For the text-containing cell, return its midpoint in (x, y) coordinate format. 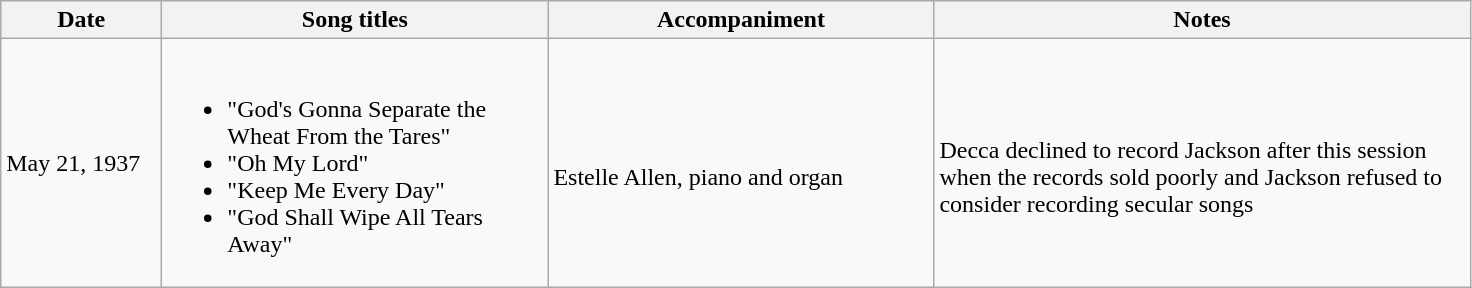
"God's Gonna Separate the Wheat From the Tares""Oh My Lord""Keep Me Every Day""God Shall Wipe All Tears Away" (355, 163)
Accompaniment (741, 20)
Date (82, 20)
Estelle Allen, piano and organ (741, 163)
Notes (1202, 20)
Song titles (355, 20)
May 21, 1937 (82, 163)
Decca declined to record Jackson after this session when the records sold poorly and Jackson refused to consider recording secular songs (1202, 163)
